Pinpoint the cell where the given text exists, returning its (X, Y) midpoint coordinate. 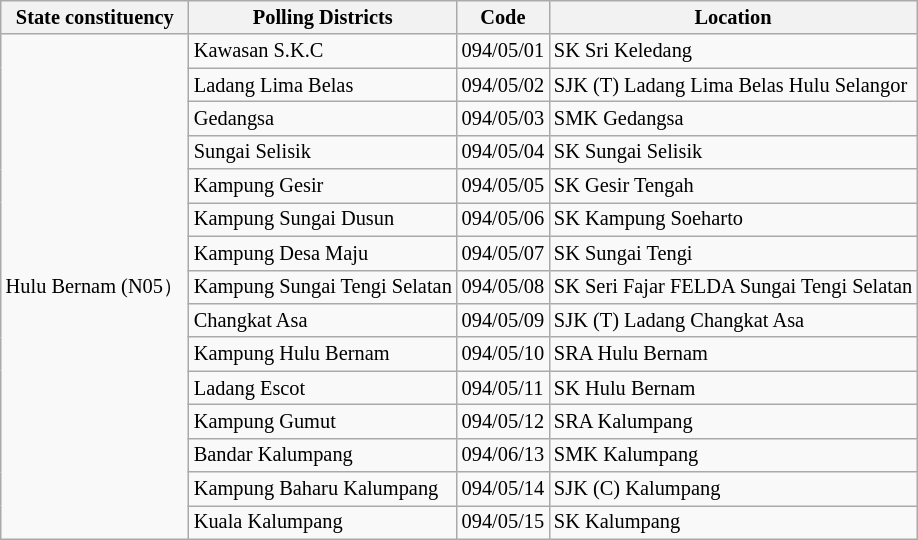
Bandar Kalumpang (323, 455)
Kampung Hulu Bernam (323, 354)
Changkat Asa (323, 320)
094/05/12 (503, 421)
Kampung Sungai Tengi Selatan (323, 287)
Kampung Desa Maju (323, 253)
094/05/10 (503, 354)
094/05/06 (503, 219)
Gedangsa (323, 118)
094/05/08 (503, 287)
SJK (T) Ladang Changkat Asa (733, 320)
Kampung Baharu Kalumpang (323, 489)
State constituency (95, 17)
094/05/15 (503, 522)
SK Seri Fajar FELDA Sungai Tengi Selatan (733, 287)
094/05/09 (503, 320)
Location (733, 17)
SRA Kalumpang (733, 421)
Sungai Selisik (323, 152)
094/05/05 (503, 186)
SK Sungai Tengi (733, 253)
094/05/11 (503, 388)
Kampung Gesir (323, 186)
Ladang Escot (323, 388)
094/06/13 (503, 455)
SK Kalumpang (733, 522)
SK Sungai Selisik (733, 152)
Polling Districts (323, 17)
SMK Gedangsa (733, 118)
SK Gesir Tengah (733, 186)
SK Hulu Bernam (733, 388)
SRA Hulu Bernam (733, 354)
094/05/01 (503, 51)
SJK (C) Kalumpang (733, 489)
Kawasan S.K.C (323, 51)
SK Kampung Soeharto (733, 219)
Hulu Bernam (N05） (95, 286)
Code (503, 17)
094/05/07 (503, 253)
094/05/02 (503, 85)
SMK Kalumpang (733, 455)
Kampung Sungai Dusun (323, 219)
SJK (T) Ladang Lima Belas Hulu Selangor (733, 85)
Kampung Gumut (323, 421)
094/05/03 (503, 118)
094/05/04 (503, 152)
SK Sri Keledang (733, 51)
094/05/14 (503, 489)
Ladang Lima Belas (323, 85)
Kuala Kalumpang (323, 522)
